Find where the given text appears and provide that cell's center as [x, y] coordinate. 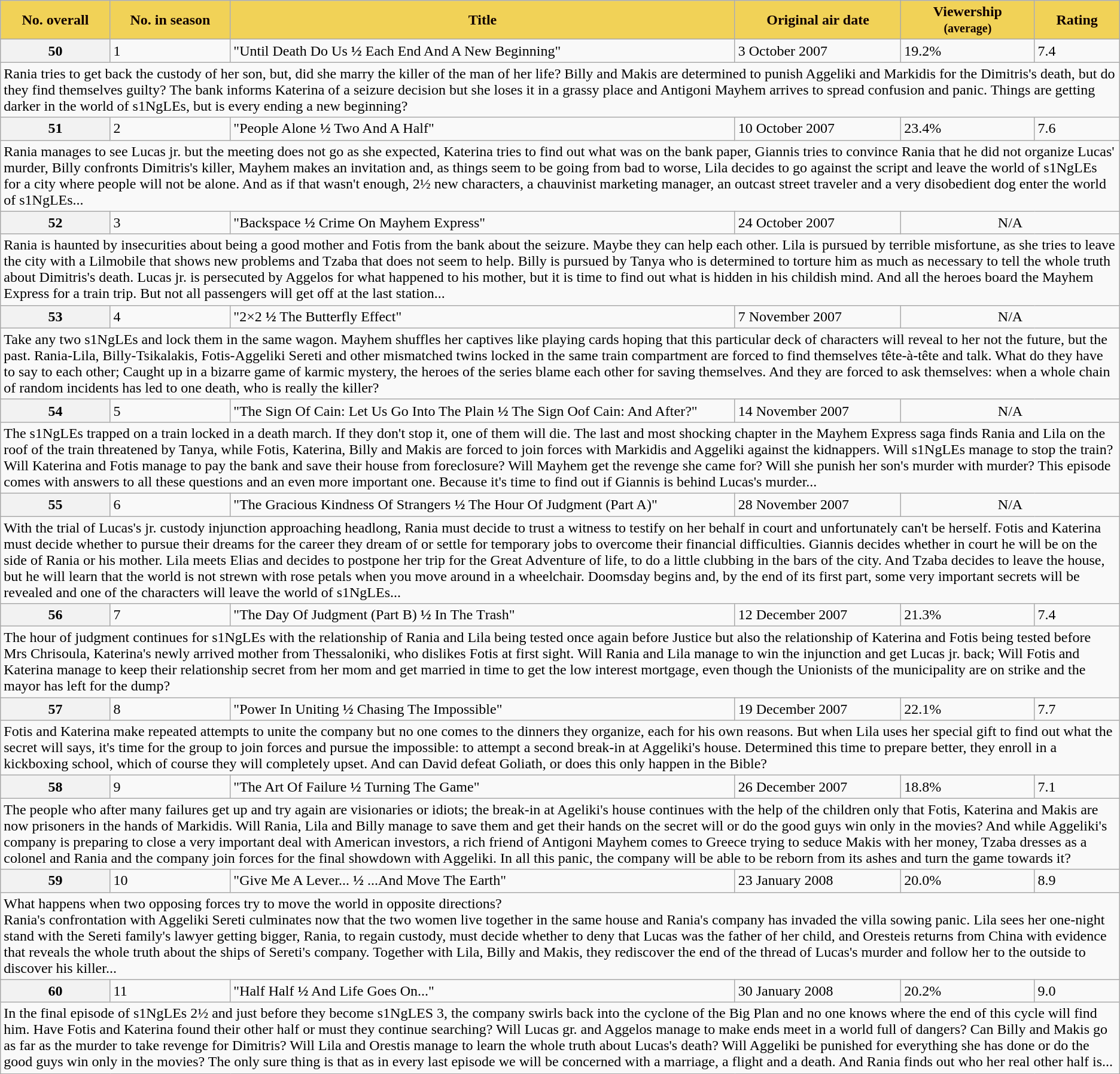
3 [170, 223]
8.9 [1077, 881]
56 [55, 615]
22.1% [968, 709]
58 [55, 787]
23 January 2008 [818, 881]
5 [170, 410]
7 November 2007 [818, 317]
"The Day Of Judgment (Part B) ½ Ιn Τhe Τrash" [482, 615]
8 [170, 709]
30 January 2008 [818, 991]
"Half Half ½ And Life Goes On..." [482, 991]
9.0 [1077, 991]
53 [55, 317]
"2×2 ½ The Butterfly Effect" [482, 317]
"People Alone ½ Two And A Half" [482, 129]
1 [170, 51]
52 [55, 223]
57 [55, 709]
59 [55, 881]
10 [170, 881]
9 [170, 787]
Rating [1077, 20]
51 [55, 129]
19 December 2007 [818, 709]
7 [170, 615]
20.0% [968, 881]
"Power In Uniting ½ Chasing The Impossible" [482, 709]
24 October 2007 [818, 223]
7.6 [1077, 129]
54 [55, 410]
19.2% [968, 51]
"The Art Of Failure ½ Turning The Game" [482, 787]
18.8% [968, 787]
7.7 [1077, 709]
"The Sign Of Cain: Let Us Go Into The Plain ½ The Sign Oof Cain: And After?" [482, 410]
11 [170, 991]
"Until Death Do Us ½ Each End And A New Beginning" [482, 51]
3 October 2007 [818, 51]
Title [482, 20]
26 December 2007 [818, 787]
No. in season [170, 20]
55 [55, 504]
23.4% [968, 129]
20.2% [968, 991]
12 December 2007 [818, 615]
7.1 [1077, 787]
"The Gracious Kindness Of Strangers ½ The Hour Of Judgment (Part A)" [482, 504]
6 [170, 504]
21.3% [968, 615]
4 [170, 317]
"Backspace ½ Crime On Mayhem Express" [482, 223]
"Give Me A Lever... ½ ...And Move The Earth" [482, 881]
No. overall [55, 20]
28 November 2007 [818, 504]
Viewership(average) [968, 20]
2 [170, 129]
60 [55, 991]
Original air date [818, 20]
50 [55, 51]
10 October 2007 [818, 129]
14 November 2007 [818, 410]
